Search for the cell housing the specified text and yield its [x, y] center coordinate. 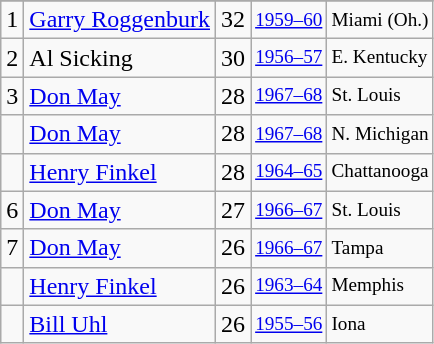
6 [12, 210]
1959–60 [289, 20]
Bill Uhl [120, 324]
Tampa [380, 248]
Chattanooga [380, 172]
Miami (Oh.) [380, 20]
1956–57 [289, 58]
30 [234, 58]
N. Michigan [380, 134]
1955–56 [289, 324]
3 [12, 96]
7 [12, 248]
1964–65 [289, 172]
Garry Roggenburk [120, 20]
27 [234, 210]
1 [12, 20]
Iona [380, 324]
Memphis [380, 286]
E. Kentucky [380, 58]
Al Sicking [120, 58]
32 [234, 20]
1963–64 [289, 286]
2 [12, 58]
